Capture the cell that displays the provided text and extract its (X, Y) central coordinate. 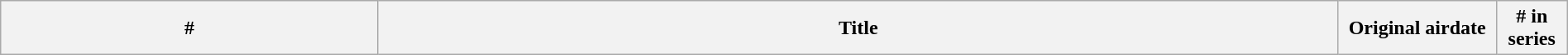
Original airdate (1417, 28)
# (190, 28)
Title (858, 28)
# in series (1532, 28)
